Extract the (x, y) coordinate from the center of the cell holding the provided text.  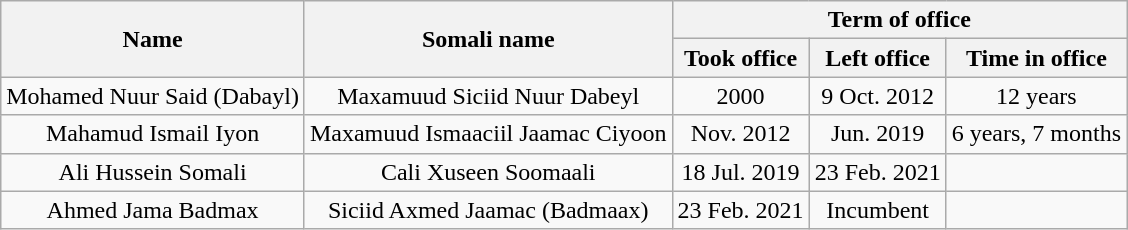
Ahmed Jama Badmax (153, 210)
18 Jul. 2019 (740, 172)
Cali Xuseen Soomaali (488, 172)
Nov. 2012 (740, 134)
Mahamud Ismail Iyon (153, 134)
Took office (740, 58)
Jun. 2019 (878, 134)
9 Oct. 2012 (878, 96)
Somali name (488, 39)
Time in office (1036, 58)
Incumbent (878, 210)
Term of office (899, 20)
Ali Hussein Somali (153, 172)
Siciid Axmed Jaamac (Badmaax) (488, 210)
Left office (878, 58)
12 years (1036, 96)
6 years, 7 months (1036, 134)
Mohamed Nuur Said (Dabayl) (153, 96)
Name (153, 39)
2000 (740, 96)
Maxamuud Ismaaciil Jaamac Ciyoon (488, 134)
Maxamuud Siciid Nuur Dabeyl (488, 96)
